Return [x, y] of the center of cell containing provided text 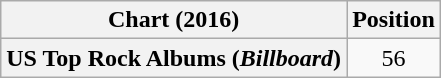
Position [394, 20]
Chart (2016) [174, 20]
56 [394, 58]
US Top Rock Albums (Billboard) [174, 58]
